Search for the cell housing the specified text and yield its [X, Y] center coordinate. 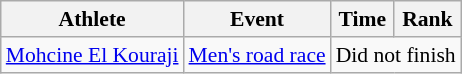
Event [258, 19]
Time [362, 19]
Men's road race [258, 55]
Mohcine El Kouraji [92, 55]
Athlete [92, 19]
Rank [428, 19]
Did not finish [396, 55]
